Capture the cell that displays the provided text and extract its [x, y] central coordinate. 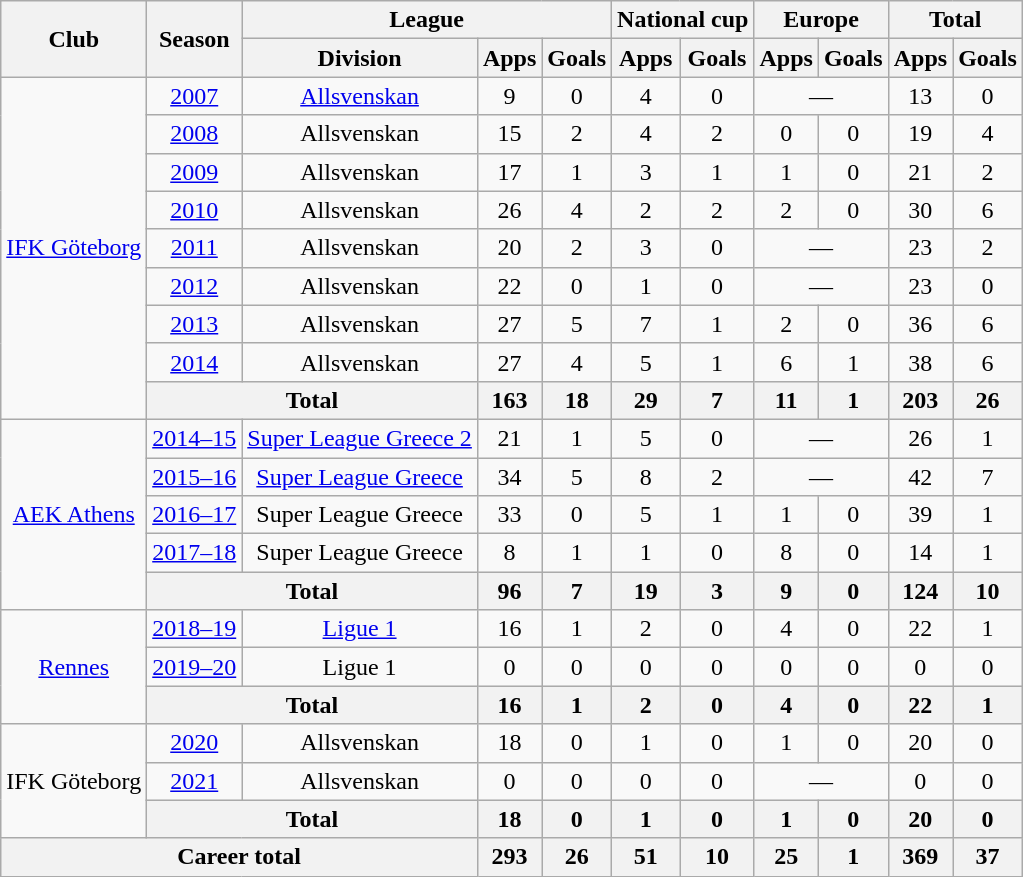
369 [920, 857]
2009 [194, 172]
2015–16 [194, 477]
2021 [194, 781]
36 [920, 324]
39 [920, 515]
2012 [194, 286]
37 [988, 857]
2018–19 [194, 629]
2011 [194, 248]
25 [786, 857]
Division [360, 58]
30 [920, 210]
2014 [194, 362]
38 [920, 362]
2020 [194, 743]
17 [509, 172]
42 [920, 477]
2007 [194, 96]
Super League Greece 2 [360, 438]
33 [509, 515]
293 [509, 857]
11 [786, 400]
Career total [240, 857]
124 [920, 591]
13 [920, 96]
2014–15 [194, 438]
15 [509, 134]
Rennes [74, 667]
2017–18 [194, 553]
34 [509, 477]
League [427, 20]
96 [509, 591]
14 [920, 553]
29 [646, 400]
National cup [683, 20]
51 [646, 857]
AEK Athens [74, 514]
Club [74, 39]
Season [194, 39]
2019–20 [194, 667]
2016–17 [194, 515]
2013 [194, 324]
Europe [821, 20]
2008 [194, 134]
2010 [194, 210]
203 [920, 400]
163 [509, 400]
